Identify which cell holds the provided text, then report its [x, y] central coordinate. 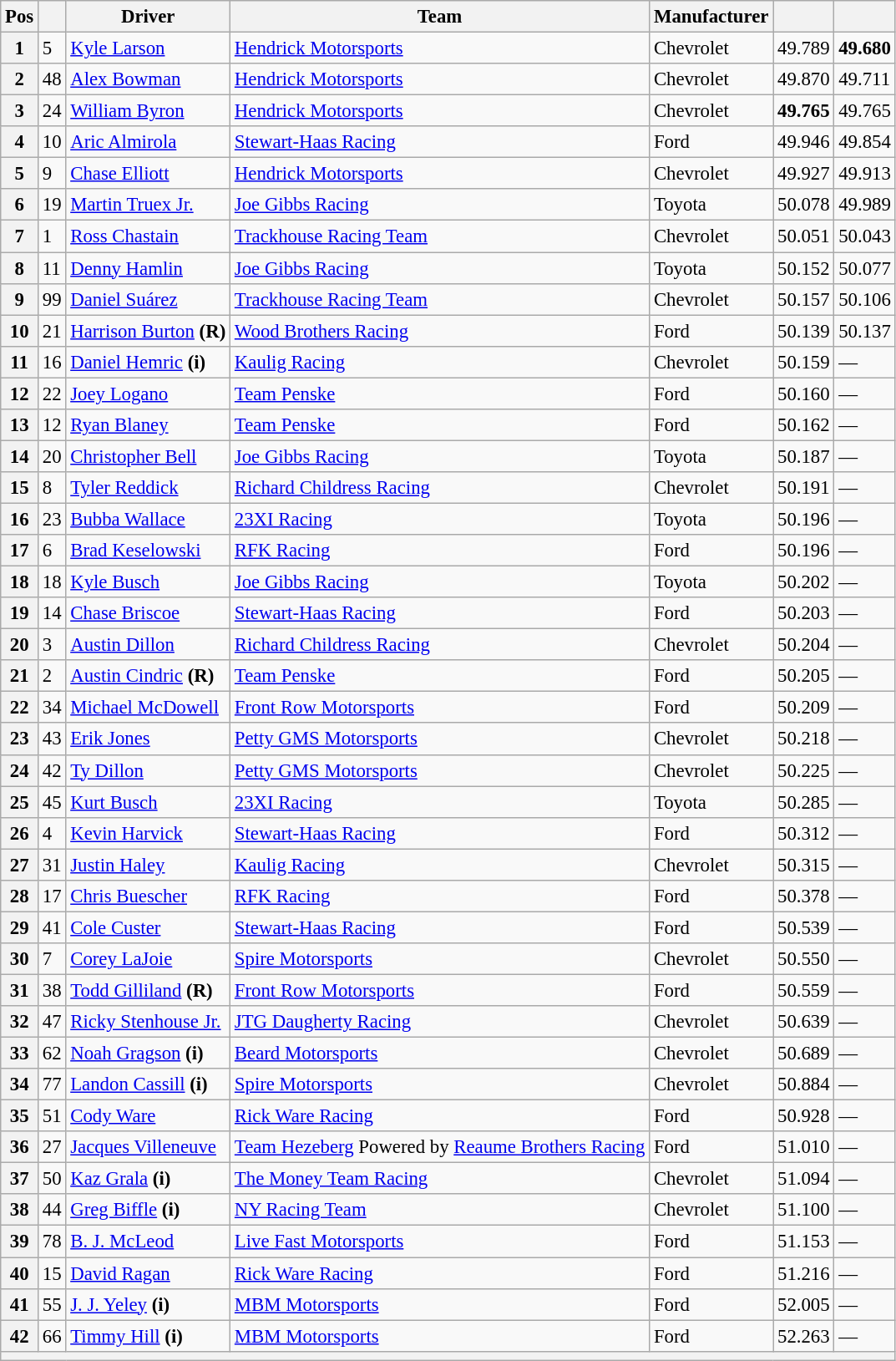
49.946 [803, 142]
13 [20, 425]
Alex Bowman [149, 79]
49.927 [803, 174]
49.989 [865, 205]
78 [52, 1242]
Jacques Villeneuve [149, 1147]
Harrison Burton (R) [149, 331]
50.639 [803, 1022]
Ryan Blaney [149, 425]
51.094 [803, 1179]
52.263 [803, 1336]
Team Hezeberg Powered by Reaume Brothers Racing [440, 1147]
50.187 [803, 456]
35 [20, 1116]
The Money Team Racing [440, 1179]
50.312 [803, 833]
50.157 [803, 299]
50.202 [803, 582]
50.106 [865, 299]
Driver [149, 17]
49.680 [865, 48]
49.870 [803, 79]
Daniel Hemric (i) [149, 362]
Cody Ware [149, 1116]
77 [52, 1084]
51.153 [803, 1242]
50.884 [803, 1084]
William Byron [149, 111]
50.209 [803, 708]
50.078 [803, 205]
Chase Elliott [149, 174]
Todd Gilliland (R) [149, 990]
50.191 [803, 488]
Denny Hamlin [149, 268]
Ty Dillon [149, 770]
David Ragan [149, 1273]
Kaz Grala (i) [149, 1179]
44 [52, 1211]
28 [20, 896]
Noah Gragson (i) [149, 1054]
Landon Cassill (i) [149, 1084]
49.854 [865, 142]
36 [20, 1147]
40 [20, 1273]
Kyle Larson [149, 48]
51.100 [803, 1211]
50.139 [803, 331]
Live Fast Motorsports [440, 1242]
50.539 [803, 927]
50.204 [803, 645]
Christopher Bell [149, 456]
Manufacturer [711, 17]
Tyler Reddick [149, 488]
Aric Almirola [149, 142]
33 [20, 1054]
51 [52, 1116]
B. J. McLeod [149, 1242]
Daniel Suárez [149, 299]
Team [440, 17]
Timmy Hill (i) [149, 1336]
Bubba Wallace [149, 519]
49.789 [803, 48]
Kyle Busch [149, 582]
Kurt Busch [149, 802]
32 [20, 1022]
50.160 [803, 394]
50.225 [803, 770]
50.218 [803, 739]
48 [52, 79]
50.162 [803, 425]
50.203 [803, 613]
Martin Truex Jr. [149, 205]
50.285 [803, 802]
50.077 [865, 268]
49.711 [865, 79]
Cole Custer [149, 927]
39 [20, 1242]
J. J. Yeley (i) [149, 1304]
62 [52, 1054]
Corey LaJoie [149, 959]
51.216 [803, 1273]
50.159 [803, 362]
Ross Chastain [149, 236]
52.005 [803, 1304]
50.689 [803, 1054]
Chase Briscoe [149, 613]
Brad Keselowski [149, 551]
55 [52, 1304]
Ricky Stenhouse Jr. [149, 1022]
Beard Motorsports [440, 1054]
30 [20, 959]
26 [20, 833]
50.378 [803, 896]
Austin Cindric (R) [149, 676]
50.550 [803, 959]
25 [20, 802]
JTG Daugherty Racing [440, 1022]
Kevin Harvick [149, 833]
99 [52, 299]
Pos [20, 17]
50.559 [803, 990]
29 [20, 927]
Austin Dillon [149, 645]
50.137 [865, 331]
49.913 [865, 174]
Erik Jones [149, 739]
50.152 [803, 268]
Greg Biffle (i) [149, 1211]
37 [20, 1179]
66 [52, 1336]
Justin Haley [149, 865]
45 [52, 802]
43 [52, 739]
51.010 [803, 1147]
NY Racing Team [440, 1211]
Joey Logano [149, 394]
Michael McDowell [149, 708]
50.205 [803, 676]
50.051 [803, 236]
50.043 [865, 236]
47 [52, 1022]
Wood Brothers Racing [440, 331]
50.928 [803, 1116]
50 [52, 1179]
Chris Buescher [149, 896]
50.315 [803, 865]
